Determine the (X, Y) coordinate at the center of the cell enclosing the given text.  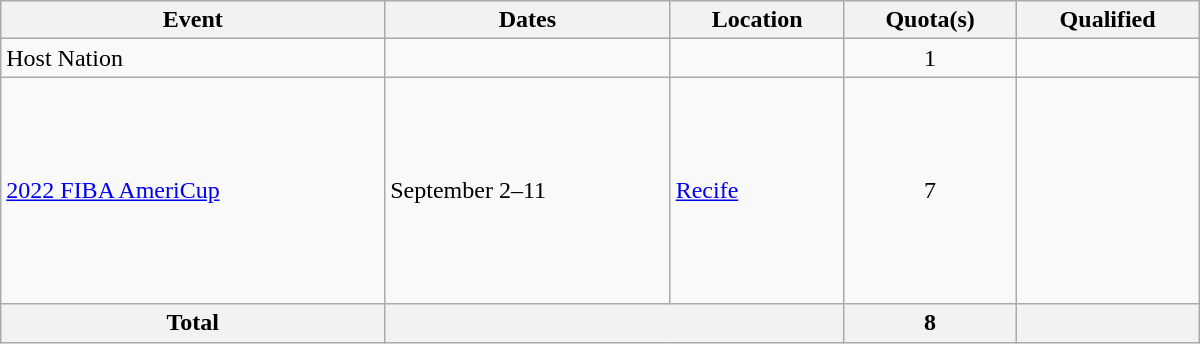
Total (193, 323)
Host Nation (193, 58)
Qualified (1108, 20)
Location (757, 20)
Recife (757, 190)
8 (930, 323)
Quota(s) (930, 20)
2022 FIBA AmeriCup (193, 190)
September 2–11 (528, 190)
7 (930, 190)
Event (193, 20)
1 (930, 58)
Dates (528, 20)
